Locate the cell with the specified text and output its (X, Y) center coordinate. 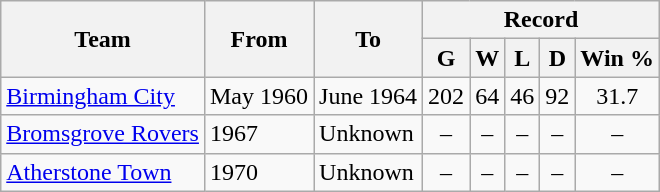
92 (558, 96)
W (488, 58)
D (558, 58)
Birmingham City (103, 96)
202 (446, 96)
31.7 (618, 96)
G (446, 58)
From (258, 39)
Record (542, 20)
To (368, 39)
Atherstone Town (103, 172)
June 1964 (368, 96)
46 (522, 96)
64 (488, 96)
Team (103, 39)
L (522, 58)
Bromsgrove Rovers (103, 134)
May 1960 (258, 96)
1967 (258, 134)
Win % (618, 58)
1970 (258, 172)
